Provide the (x, y) coordinate of the cell's center where the given text is located.  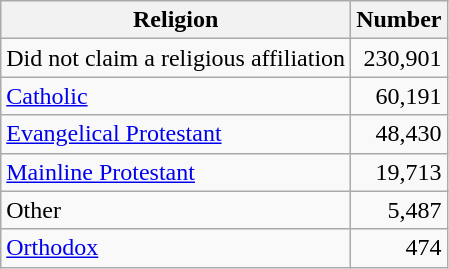
230,901 (399, 58)
Number (399, 20)
Other (176, 210)
Catholic (176, 96)
474 (399, 248)
48,430 (399, 134)
19,713 (399, 172)
Mainline Protestant (176, 172)
5,487 (399, 210)
Did not claim a religious affiliation (176, 58)
Religion (176, 20)
Orthodox (176, 248)
60,191 (399, 96)
Evangelical Protestant (176, 134)
